Search for the cell housing the specified text and yield its (x, y) center coordinate. 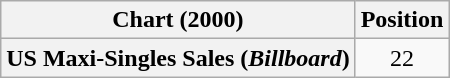
22 (402, 58)
Chart (2000) (178, 20)
Position (402, 20)
US Maxi-Singles Sales (Billboard) (178, 58)
